Locate the cell with the specified text and output its [x, y] center coordinate. 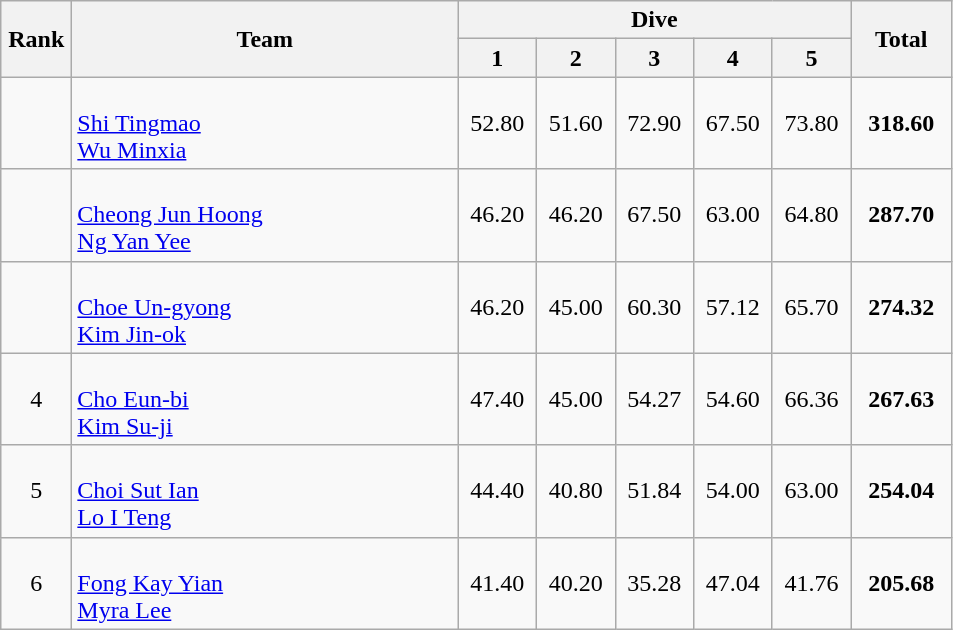
Cheong Jun HoongNg Yan Yee [265, 215]
72.90 [654, 123]
Fong Kay YianMyra Lee [265, 583]
66.36 [812, 399]
52.80 [498, 123]
47.40 [498, 399]
51.60 [576, 123]
41.40 [498, 583]
205.68 [902, 583]
287.70 [902, 215]
318.60 [902, 123]
Cho Eun-biKim Su-ji [265, 399]
Dive [654, 20]
57.12 [734, 307]
Total [902, 39]
51.84 [654, 491]
41.76 [812, 583]
47.04 [734, 583]
254.04 [902, 491]
64.80 [812, 215]
40.20 [576, 583]
54.00 [734, 491]
65.70 [812, 307]
54.27 [654, 399]
274.32 [902, 307]
35.28 [654, 583]
1 [498, 58]
44.40 [498, 491]
6 [36, 583]
Choe Un-gyongKim Jin-ok [265, 307]
60.30 [654, 307]
73.80 [812, 123]
2 [576, 58]
Rank [36, 39]
267.63 [902, 399]
3 [654, 58]
54.60 [734, 399]
40.80 [576, 491]
Team [265, 39]
Shi TingmaoWu Minxia [265, 123]
Choi Sut IanLo I Teng [265, 491]
